Extract the [X, Y] coordinate from the center of the cell holding the provided text.  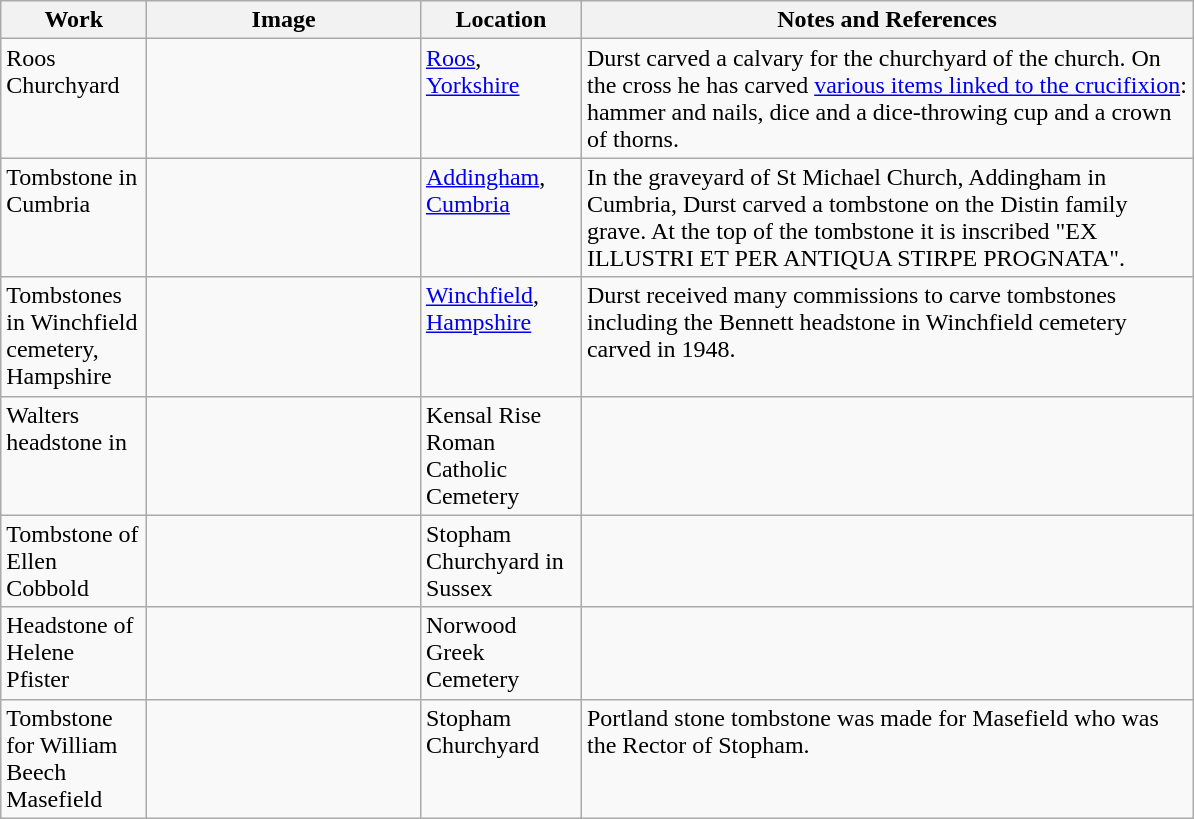
Tombstones in Winchfield cemetery, Hampshire [74, 336]
Walters headstone in [74, 456]
Roos, Yorkshire [500, 98]
Notes and References [886, 20]
Durst received many commissions to carve tombstones including the Bennett headstone in Winchfield cemetery carved in 1948. [886, 336]
Headstone of Helene Pfister [74, 653]
Location [500, 20]
Portland stone tombstone was made for Masefield who was the Rector of Stopham. [886, 758]
Stopham Churchyard in Sussex [500, 561]
Work [74, 20]
Image [284, 20]
Stopham Churchyard [500, 758]
Roos Churchyard [74, 98]
Winchfield, Hampshire [500, 336]
Tombstone for William Beech Masefield [74, 758]
Tombstone of Ellen Cobbold [74, 561]
Kensal Rise Roman Catholic Cemetery [500, 456]
Addingham, Cumbria [500, 218]
Norwood Greek Cemetery [500, 653]
Tombstone in Cumbria [74, 218]
